Output the [X, Y] coordinate of the center of the cell containing the given text.  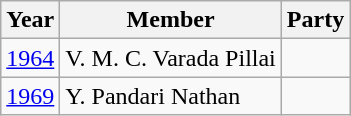
1969 [30, 96]
Year [30, 20]
1964 [30, 58]
Y. Pandari Nathan [171, 96]
Member [171, 20]
Party [315, 20]
V. M. C. Varada Pillai [171, 58]
